Output the (X, Y) coordinate of the center of the cell containing the given text.  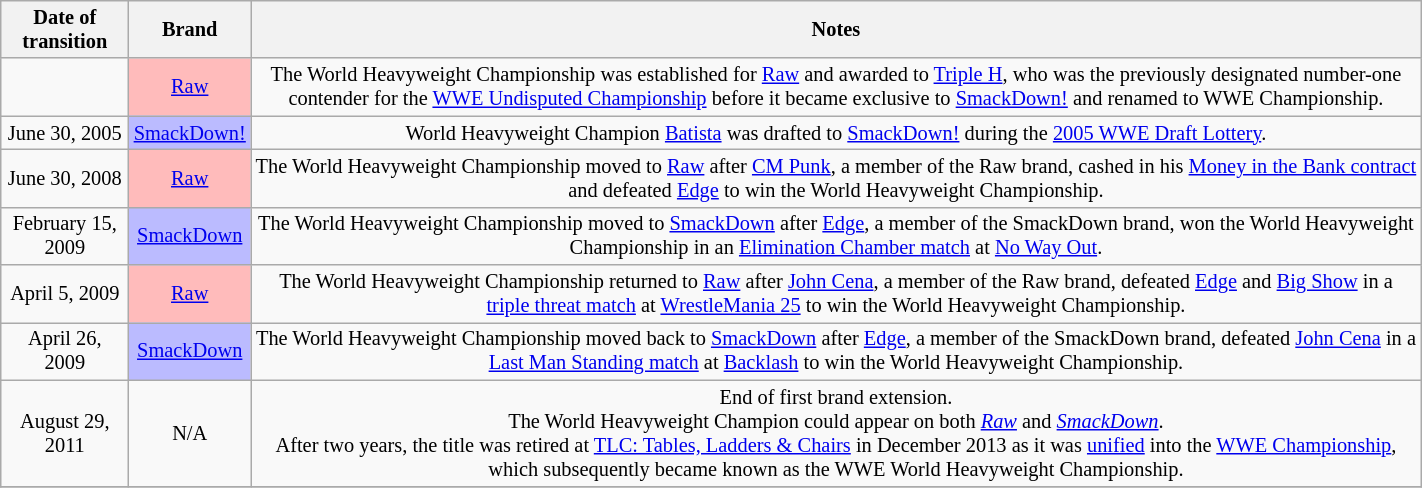
August 29, 2011 (65, 433)
April 5, 2009 (65, 294)
World Heavyweight Champion Batista was drafted to SmackDown! during the 2005 WWE Draft Lottery. (836, 133)
Date of transition (65, 29)
N/A (190, 433)
June 30, 2005 (65, 133)
Notes (836, 29)
February 15, 2009 (65, 236)
Brand (190, 29)
April 26, 2009 (65, 351)
June 30, 2008 (65, 178)
SmackDown! (190, 133)
